Locate the cell with the specified text and output its [X, Y] center coordinate. 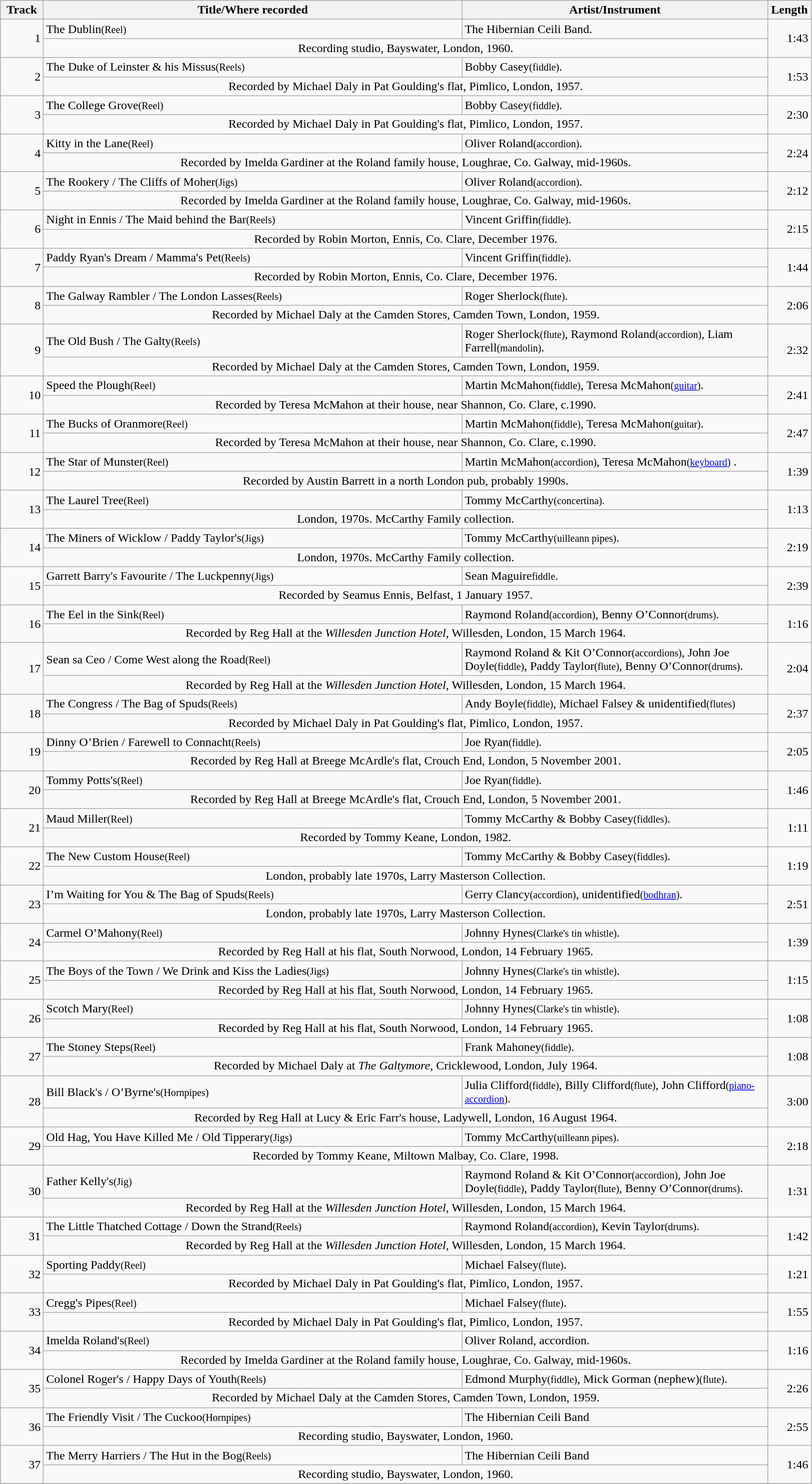
1:43 [789, 39]
Speed the Plough(Reel) [253, 386]
Artist/Instrument [615, 10]
6 [22, 229]
13 [22, 509]
The Merry Harriers / The Hut in the Bog(Reels) [253, 1455]
1:53 [789, 77]
8 [22, 305]
33 [22, 1312]
2:26 [789, 1388]
The Friendly Visit / The Cuckoo(Hornpipes) [253, 1417]
The Laurel Tree(Reel) [253, 500]
Colonel Roger's / Happy Days of Youth(Reels) [253, 1379]
The College Grove(Reel) [253, 105]
30 [22, 1191]
The Galway Rambler / The London Lasses(Reels) [253, 296]
17 [22, 669]
10 [22, 395]
1:55 [789, 1312]
7 [22, 267]
1:19 [789, 866]
2:30 [789, 115]
The Hibernian Ceili Band. [615, 29]
Scotch Mary(Reel) [253, 1009]
The Bucks of Oranmore(Reel) [253, 424]
The Old Bush / The Galty(Reels) [253, 340]
19 [22, 752]
Tommy McCarthy(concertina). [615, 500]
15 [22, 586]
The Dublin(Reel) [253, 29]
Night in Ennis / The Maid behind the Bar(Reels) [253, 219]
23 [22, 904]
Father Kelly's(Jig) [253, 1182]
Old Hag, You Have Killed Me / Old Tipperary(Jigs) [253, 1137]
Recorded by Tommy Keane, Miltown Malbay, Co. Clare, 1998. [405, 1156]
1 [22, 39]
12 [22, 471]
1:44 [789, 267]
2:18 [789, 1146]
21 [22, 828]
25 [22, 980]
Martin McMahon(accordion), Teresa McMahon(keyboard) . [615, 462]
Recorded by Seamus Ennis, Belfast, 1 January 1957. [405, 595]
The Boys of the Town / We Drink and Kiss the Ladies(Jigs) [253, 971]
34 [22, 1350]
14 [22, 547]
Recorded by Michael Daly at The Galtymore, Cricklewood, London, July 1964. [405, 1066]
22 [22, 866]
3 [22, 115]
Kitty in the Lane(Reel) [253, 143]
Raymond Roland & Kit O’Connor(accordions), John Joe Doyle(fiddle), Paddy Taylor(flute), Benny O’Connor(drums). [615, 659]
Carmel O’Mahony(Reel) [253, 933]
The Duke of Leinster & his Missus(Reels) [253, 67]
Raymond Roland & Kit O’Connor(accordion), John Joe Doyle(fiddle), Paddy Taylor(flute), Benny O’Connor(drums). [615, 1182]
4 [22, 153]
29 [22, 1146]
16 [22, 624]
2:47 [789, 433]
2:37 [789, 713]
2:41 [789, 395]
9 [22, 350]
Paddy Ryan's Dream / Mamma's Pet(Reels) [253, 258]
26 [22, 1018]
Track [22, 10]
Garrett Barry's Favourite / The Luckpenny(Jigs) [253, 576]
Raymond Roland(accordion), Benny O’Connor(drums). [615, 614]
20 [22, 790]
Oliver Roland, accordion. [615, 1341]
I’m Waiting for You & The Bag of Spuds(Reels) [253, 895]
2:51 [789, 904]
24 [22, 942]
1:31 [789, 1191]
Sean sa Ceo / Come West along the Road(Reel) [253, 659]
Andy Boyle(fiddle), Michael Falsey & unidentified(flutes) [615, 704]
32 [22, 1274]
5 [22, 191]
2 [22, 77]
Title/Where recorded [253, 10]
Raymond Roland(accordion), Kevin Taylor(drums). [615, 1227]
Dinny O’Brien / Farewell to Connacht(Reels) [253, 742]
2:24 [789, 153]
2:15 [789, 229]
Sporting Paddy(Reel) [253, 1265]
The Miners of Wicklow / Paddy Taylor's(Jigs) [253, 538]
The New Custom House(Reel) [253, 856]
1:11 [789, 828]
Maud Miller(Reel) [253, 818]
37 [22, 1464]
Frank Mahoney(fiddle). [615, 1047]
The Rookery / The Cliffs of Moher(Jigs) [253, 181]
36 [22, 1426]
Imelda Roland's(Reel) [253, 1341]
1:21 [789, 1274]
Roger Sherlock(flute), Raymond Roland(accordion), Liam Farrell(mandolin). [615, 340]
2:39 [789, 586]
The Congress / The Bag of Spuds(Reels) [253, 704]
18 [22, 713]
2:32 [789, 350]
31 [22, 1236]
1:13 [789, 509]
Roger Sherlock(flute). [615, 296]
Cregg's Pipes(Reel) [253, 1303]
Edmond Murphy(fiddle), Mick Gorman (nephew)(flute). [615, 1379]
Recorded by Tommy Keane, London, 1982. [405, 837]
35 [22, 1388]
Sean Maguirefiddle. [615, 576]
2:06 [789, 305]
28 [22, 1101]
Recorded by Austin Barrett in a north London pub, probably 1990s. [405, 481]
The Little Thatched Cottage / Down the Strand(Reels) [253, 1227]
Length [789, 10]
Julia Clifford(fiddle), Billy Clifford(flute), John Clifford(piano-accordion). [615, 1091]
1:15 [789, 980]
The Star of Munster(Reel) [253, 462]
The Stoney Steps(Reel) [253, 1047]
1:42 [789, 1236]
Recorded by Reg Hall at Lucy & Eric Farr's house, Ladywell, London, 16 August 1964. [405, 1118]
27 [22, 1056]
The Eel in the Sink(Reel) [253, 614]
Gerry Clancy(accordion), unidentified(bodhran). [615, 895]
2:04 [789, 669]
Bill Black's / O’Byrne's(Hornpipes) [253, 1091]
3:00 [789, 1101]
11 [22, 433]
2:19 [789, 547]
2:05 [789, 752]
2:12 [789, 191]
2:55 [789, 1426]
Tommy Potts's(Reel) [253, 780]
